Search for the cell housing the specified text and yield its (x, y) center coordinate. 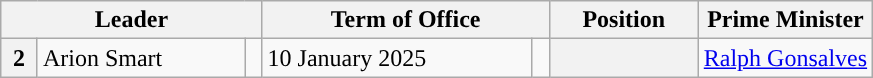
2 (20, 58)
Prime Minister (785, 20)
Ralph Gonsalves (785, 58)
Position (624, 20)
Leader (132, 20)
10 January 2025 (397, 58)
Term of Office (406, 20)
Arion Smart (140, 58)
